Find where the given text appears and provide that cell's center as (x, y) coordinate. 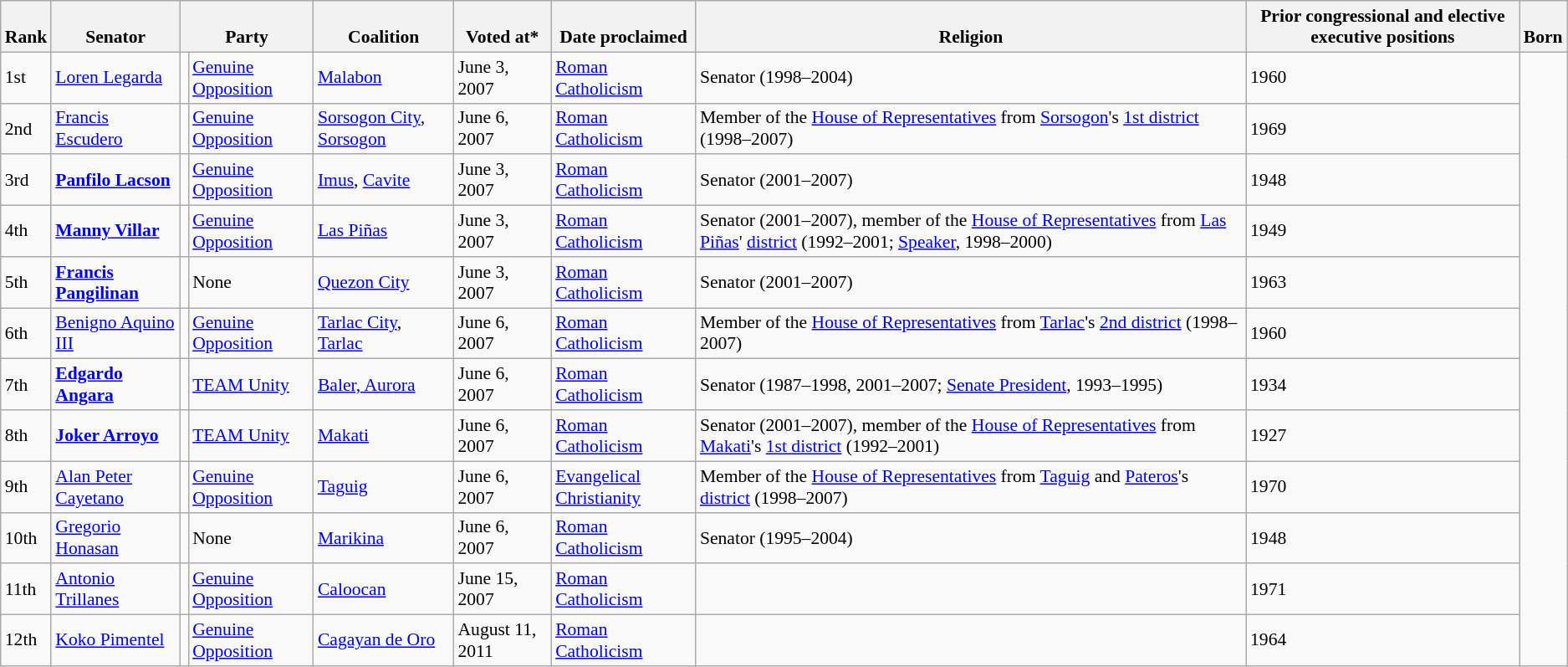
Date proclaimed (624, 27)
1970 (1383, 487)
Malabon (384, 77)
Loren Legarda (115, 77)
7th (27, 385)
1st (27, 77)
Las Piñas (384, 231)
Prior congressional and elective executive positions (1383, 27)
Makati (384, 435)
1927 (1383, 435)
Francis Pangilinan (115, 283)
5th (27, 283)
Tarlac City, Tarlac (384, 333)
12th (27, 641)
Joker Arroyo (115, 435)
Member of the House of Representatives from Tarlac's 2nd district (1998–2007) (971, 333)
Party (247, 27)
Senator (1995–2004) (971, 537)
Voted at* (502, 27)
Benigno Aquino III (115, 333)
Senator (1998–2004) (971, 77)
Edgardo Angara (115, 385)
Francis Escudero (115, 129)
Imus, Cavite (384, 181)
Sorsogon City, Sorsogon (384, 129)
Senator (115, 27)
Koko Pimentel (115, 641)
Member of the House of Representatives from Sorsogon's 1st district (1998–2007) (971, 129)
Coalition (384, 27)
1969 (1383, 129)
Senator (2001–2007), member of the House of Representatives from Makati's 1st district (1992–2001) (971, 435)
Panfilo Lacson (115, 181)
4th (27, 231)
6th (27, 333)
Religion (971, 27)
9th (27, 487)
2nd (27, 129)
Marikina (384, 537)
Quezon City (384, 283)
Senator (2001–2007), member of the House of Representatives from Las Piñas' district (1992–2001; Speaker, 1998–2000) (971, 231)
August 11, 2011 (502, 641)
Taguig (384, 487)
June 15, 2007 (502, 589)
Evangelical Christianity (624, 487)
Baler, Aurora (384, 385)
Born (1544, 27)
Senator (1987–1998, 2001–2007; Senate President, 1993–1995) (971, 385)
1964 (1383, 641)
1949 (1383, 231)
10th (27, 537)
Gregorio Honasan (115, 537)
Cagayan de Oro (384, 641)
Caloocan (384, 589)
1963 (1383, 283)
1934 (1383, 385)
8th (27, 435)
Alan Peter Cayetano (115, 487)
11th (27, 589)
3rd (27, 181)
1971 (1383, 589)
Rank (27, 27)
Manny Villar (115, 231)
Antonio Trillanes (115, 589)
Member of the House of Representatives from Taguig and Pateros's district (1998–2007) (971, 487)
